Detect which cell encompasses the target text, then output its [x, y] center coordinate. 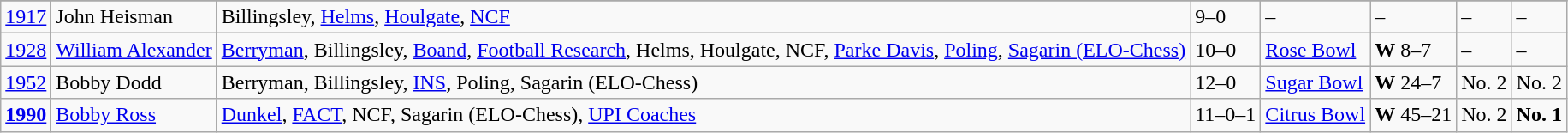
1928 [26, 50]
1952 [26, 82]
Bobby Ross [134, 115]
W 8–7 [1414, 50]
12–0 [1226, 82]
No. 1 [1539, 115]
Billingsley, Helms, Houlgate, NCF [704, 17]
Rose Bowl [1316, 50]
1917 [26, 17]
Berryman, Billingsley, INS, Poling, Sagarin (ELO-Chess) [704, 82]
W 45–21 [1414, 115]
John Heisman [134, 17]
10–0 [1226, 50]
Berryman, Billingsley, Boand, Football Research, Helms, Houlgate, NCF, Parke Davis, Poling, Sagarin (ELO-Chess) [704, 50]
Citrus Bowl [1316, 115]
9–0 [1226, 17]
W 24–7 [1414, 82]
1990 [26, 115]
Sugar Bowl [1316, 82]
William Alexander [134, 50]
11–0–1 [1226, 115]
Bobby Dodd [134, 82]
Dunkel, FACT, NCF, Sagarin (ELO-Chess), UPI Coaches [704, 115]
